Capture the cell that displays the provided text and extract its [X, Y] central coordinate. 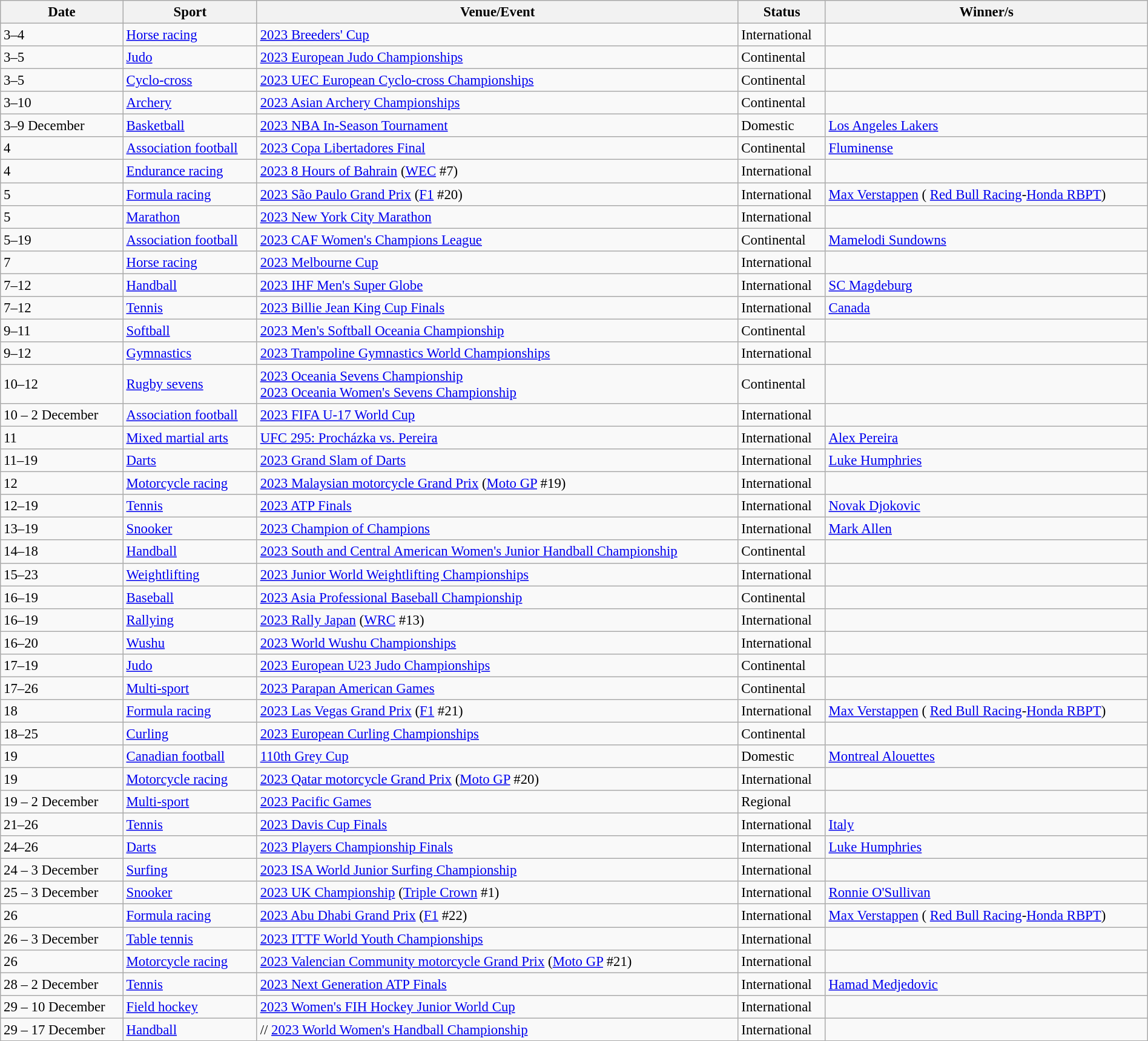
Basketball [190, 126]
11–19 [62, 461]
2023 Champion of Champions [498, 529]
2023 Malaysian motorcycle Grand Prix (Moto GP #19) [498, 484]
2023 Men's Softball Oceania Championship [498, 330]
3–4 [62, 35]
2023 Qatar motorcycle Grand Prix (Moto GP #20) [498, 780]
2023 ATP Finals [498, 506]
15–23 [62, 574]
Table tennis [190, 939]
2023 Women's FIH Hockey Junior World Cup [498, 1007]
2023 World Wushu Championships [498, 643]
Mixed martial arts [190, 438]
2023 São Paulo Grand Prix (F1 #20) [498, 194]
10–12 [62, 384]
12–19 [62, 506]
2023 New York City Marathon [498, 217]
Alex Pereira [986, 438]
UFC 295: Procházka vs. Pereira [498, 438]
Ronnie O'Sullivan [986, 893]
Canadian football [190, 757]
Winner/s [986, 12]
2023 European Curling Championships [498, 734]
29 – 10 December [62, 1007]
13–19 [62, 529]
Fluminense [986, 148]
2023 Oceania Sevens Championship 2023 Oceania Women's Sevens Championship [498, 384]
2023 South and Central American Women's Junior Handball Championship [498, 552]
2023 FIFA U-17 World Cup [498, 415]
17–26 [62, 688]
10 – 2 December [62, 415]
2023 Trampoline Gymnastics World Championships [498, 353]
Surfing [190, 870]
2023 Next Generation ATP Finals [498, 984]
19 – 2 December [62, 802]
2023 Davis Cup Finals [498, 825]
2023 NBA In-Season Tournament [498, 126]
Sport [190, 12]
110th Grey Cup [498, 757]
5–19 [62, 240]
Venue/Event [498, 12]
21–26 [62, 825]
2023 ISA World Junior Surfing Championship [498, 870]
Marathon [190, 217]
SC Magdeburg [986, 285]
2023 European U23 Judo Championships [498, 666]
2023 Melbourne Cup [498, 262]
2023 Asia Professional Baseball Championship [498, 597]
2023 CAF Women's Champions League [498, 240]
3–9 December [62, 126]
2023 Parapan American Games [498, 688]
2023 Grand Slam of Darts [498, 461]
Endurance racing [190, 171]
18–25 [62, 734]
Rallying [190, 620]
Novak Djokovic [986, 506]
16–20 [62, 643]
// 2023 World Women's Handball Championship [498, 1030]
Date [62, 12]
2023 Billie Jean King Cup Finals [498, 308]
2023 Junior World Weightlifting Championships [498, 574]
Hamad Medjedovic [986, 984]
2023 Asian Archery Championships [498, 103]
Status [782, 12]
2023 Players Championship Finals [498, 847]
2023 Rally Japan (WRC #13) [498, 620]
Field hockey [190, 1007]
25 – 3 December [62, 893]
Italy [986, 825]
Montreal Alouettes [986, 757]
Wushu [190, 643]
Cyclo-cross [190, 80]
2023 Abu Dhabi Grand Prix (F1 #22) [498, 916]
Regional [782, 802]
28 – 2 December [62, 984]
2023 Las Vegas Grand Prix (F1 #21) [498, 711]
3–10 [62, 103]
2023 UK Championship (Triple Crown #1) [498, 893]
9–11 [62, 330]
Canada [986, 308]
18 [62, 711]
Baseball [190, 597]
24 – 3 December [62, 870]
2023 8 Hours of Bahrain (WEC #7) [498, 171]
2023 Breeders' Cup [498, 35]
2023 Valencian Community motorcycle Grand Prix (Moto GP #21) [498, 961]
2023 UEC European Cyclo-cross Championships [498, 80]
26 – 3 December [62, 939]
29 – 17 December [62, 1030]
9–12 [62, 353]
17–19 [62, 666]
Weightlifting [190, 574]
2023 European Judo Championships [498, 57]
Rugby sevens [190, 384]
12 [62, 484]
2023 Pacific Games [498, 802]
2023 ITTF World Youth Championships [498, 939]
Los Angeles Lakers [986, 126]
Mark Allen [986, 529]
24–26 [62, 847]
7 [62, 262]
Gymnastics [190, 353]
Curling [190, 734]
Mamelodi Sundowns [986, 240]
14–18 [62, 552]
2023 Copa Libertadores Final [498, 148]
11 [62, 438]
Softball [190, 330]
2023 IHF Men's Super Globe [498, 285]
Archery [190, 103]
